Extract the (X, Y) coordinate from the center of the cell holding the provided text.  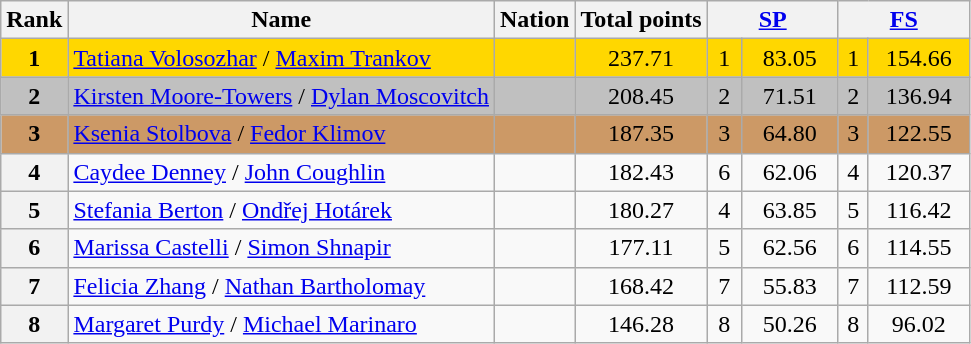
187.35 (641, 134)
83.05 (790, 58)
50.26 (790, 324)
120.37 (918, 172)
Stefania Berton / Ondřej Hotárek (282, 210)
146.28 (641, 324)
FS (904, 20)
71.51 (790, 96)
SP (772, 20)
Total points (641, 20)
62.06 (790, 172)
116.42 (918, 210)
Tatiana Volosozhar / Maxim Trankov (282, 58)
Kirsten Moore-Towers / Dylan Moscovitch (282, 96)
64.80 (790, 134)
Caydee Denney / John Coughlin (282, 172)
Ksenia Stolbova / Fedor Klimov (282, 134)
114.55 (918, 248)
180.27 (641, 210)
63.85 (790, 210)
Name (282, 20)
Margaret Purdy / Michael Marinaro (282, 324)
Nation (535, 20)
182.43 (641, 172)
122.55 (918, 134)
62.56 (790, 248)
154.66 (918, 58)
55.83 (790, 286)
177.11 (641, 248)
168.42 (641, 286)
Marissa Castelli / Simon Shnapir (282, 248)
237.71 (641, 58)
208.45 (641, 96)
Felicia Zhang / Nathan Bartholomay (282, 286)
136.94 (918, 96)
112.59 (918, 286)
Rank (34, 20)
96.02 (918, 324)
